Locate the cell with the specified text and output its (X, Y) center coordinate. 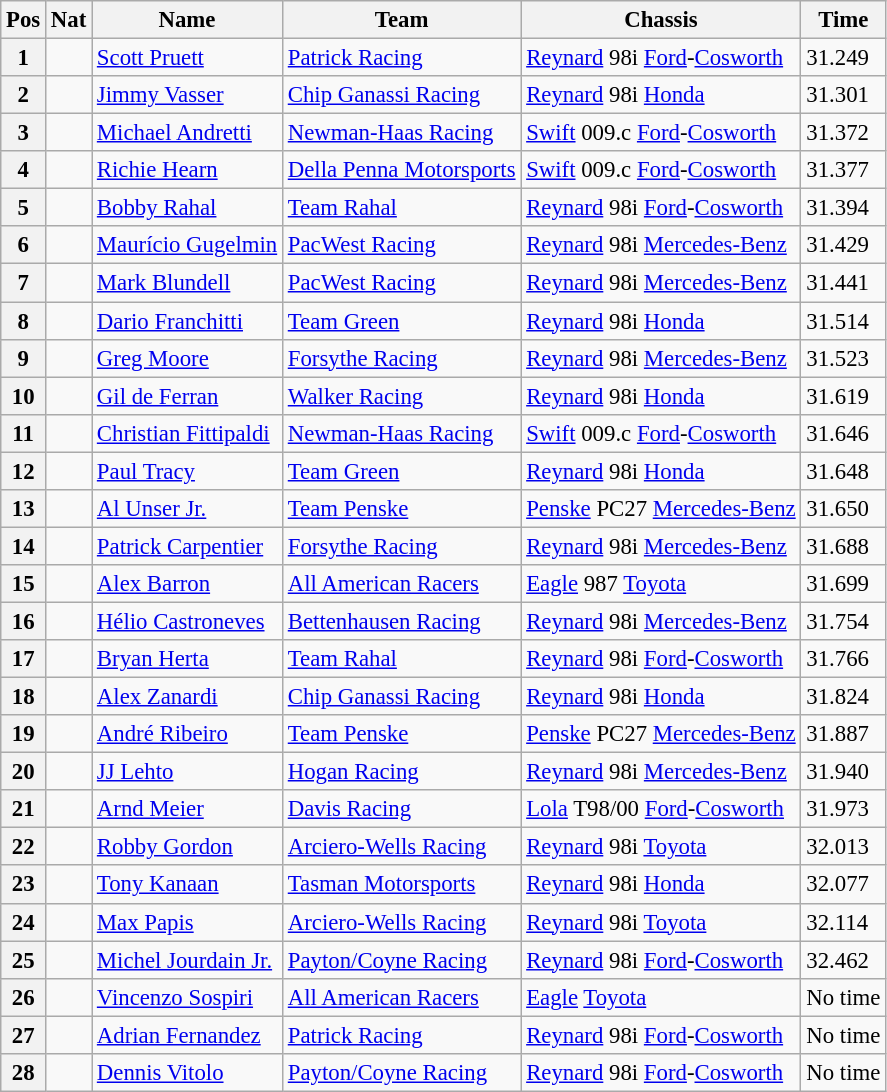
32.077 (844, 885)
22 (24, 847)
2 (24, 95)
27 (24, 1035)
13 (24, 509)
24 (24, 922)
Adrian Fernandez (188, 1035)
Alex Zanardi (188, 697)
3 (24, 133)
Robby Gordon (188, 847)
31.648 (844, 471)
31.699 (844, 584)
Michel Jourdain Jr. (188, 960)
Vincenzo Sospiri (188, 997)
32.462 (844, 960)
21 (24, 809)
31.514 (844, 321)
Chassis (661, 20)
19 (24, 734)
Bettenhausen Racing (401, 621)
10 (24, 396)
31.940 (844, 772)
31.688 (844, 546)
Christian Fittipaldi (188, 433)
12 (24, 471)
31.301 (844, 95)
7 (24, 283)
15 (24, 584)
5 (24, 208)
31.754 (844, 621)
Walker Racing (401, 396)
31.429 (844, 245)
26 (24, 997)
Jimmy Vasser (188, 95)
Lola T98/00 Ford-Cosworth (661, 809)
31.619 (844, 396)
Hogan Racing (401, 772)
Hélio Castroneves (188, 621)
31.372 (844, 133)
Gil de Ferran (188, 396)
17 (24, 659)
André Ribeiro (188, 734)
32.013 (844, 847)
31.646 (844, 433)
Scott Pruett (188, 58)
14 (24, 546)
Maurício Gugelmin (188, 245)
18 (24, 697)
Tasman Motorsports (401, 885)
31.441 (844, 283)
Patrick Carpentier (188, 546)
8 (24, 321)
Alex Barron (188, 584)
Bryan Herta (188, 659)
23 (24, 885)
31.766 (844, 659)
Dennis Vitolo (188, 1073)
31.973 (844, 809)
Time (844, 20)
25 (24, 960)
31.249 (844, 58)
11 (24, 433)
Della Penna Motorsports (401, 170)
Richie Hearn (188, 170)
Pos (24, 20)
6 (24, 245)
31.377 (844, 170)
28 (24, 1073)
20 (24, 772)
31.824 (844, 697)
Team (401, 20)
Michael Andretti (188, 133)
Davis Racing (401, 809)
Eagle 987 Toyota (661, 584)
9 (24, 358)
32.114 (844, 922)
16 (24, 621)
Tony Kanaan (188, 885)
Mark Blundell (188, 283)
JJ Lehto (188, 772)
31.394 (844, 208)
Nat (69, 20)
31.523 (844, 358)
Name (188, 20)
Arnd Meier (188, 809)
4 (24, 170)
1 (24, 58)
31.887 (844, 734)
31.650 (844, 509)
Max Papis (188, 922)
Paul Tracy (188, 471)
Al Unser Jr. (188, 509)
Greg Moore (188, 358)
Eagle Toyota (661, 997)
Dario Franchitti (188, 321)
Bobby Rahal (188, 208)
